Return [x, y] of the center of cell containing provided text 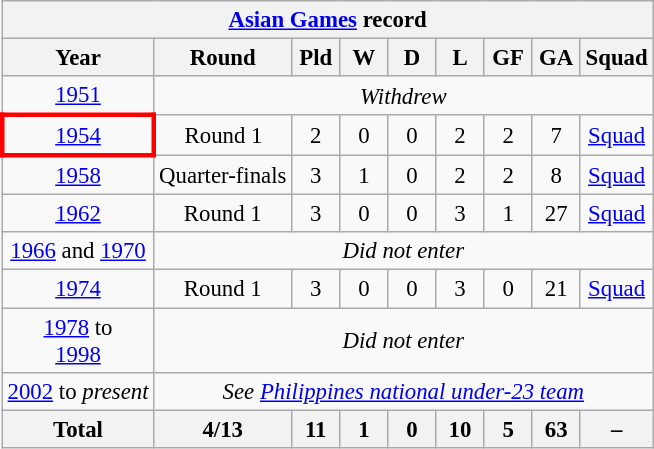
Year [78, 58]
1954 [78, 136]
27 [556, 214]
10 [460, 429]
Withdrew [404, 96]
1966 and 1970 [78, 251]
GA [556, 58]
63 [556, 429]
Pld [316, 58]
21 [556, 289]
1958 [78, 176]
Asian Games record [328, 20]
1951 [78, 96]
1978 to 1998 [78, 340]
GF [508, 58]
See Philippines national under-23 team [404, 391]
2002 to present [78, 391]
11 [316, 429]
5 [508, 429]
7 [556, 136]
L [460, 58]
1974 [78, 289]
Total [78, 429]
D [412, 58]
W [364, 58]
– [616, 429]
8 [556, 176]
1962 [78, 214]
Round [223, 58]
4/13 [223, 429]
Quarter-finals [223, 176]
